Search for the cell housing the specified text and yield its (X, Y) center coordinate. 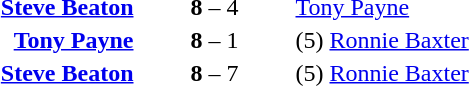
8 – 1 (214, 40)
